Find where the given text appears and provide that cell's center as [x, y] coordinate. 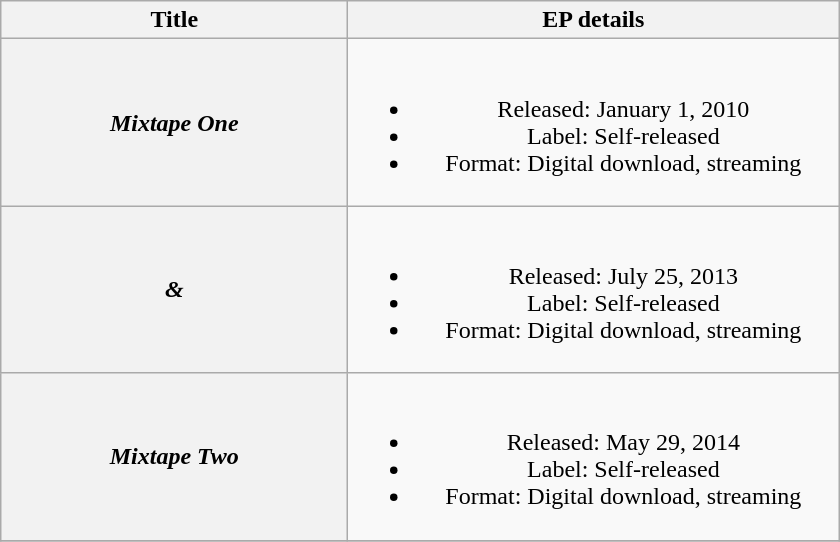
& [174, 290]
Title [174, 20]
Released: July 25, 2013Label: Self-releasedFormat: Digital download, streaming [594, 290]
EP details [594, 20]
Mixtape Two [174, 456]
Released: May 29, 2014Label: Self-releasedFormat: Digital download, streaming [594, 456]
Released: January 1, 2010Label: Self-releasedFormat: Digital download, streaming [594, 122]
Mixtape One [174, 122]
